Scan for the cell matching the given text and deliver its (X, Y) coordinate at center. 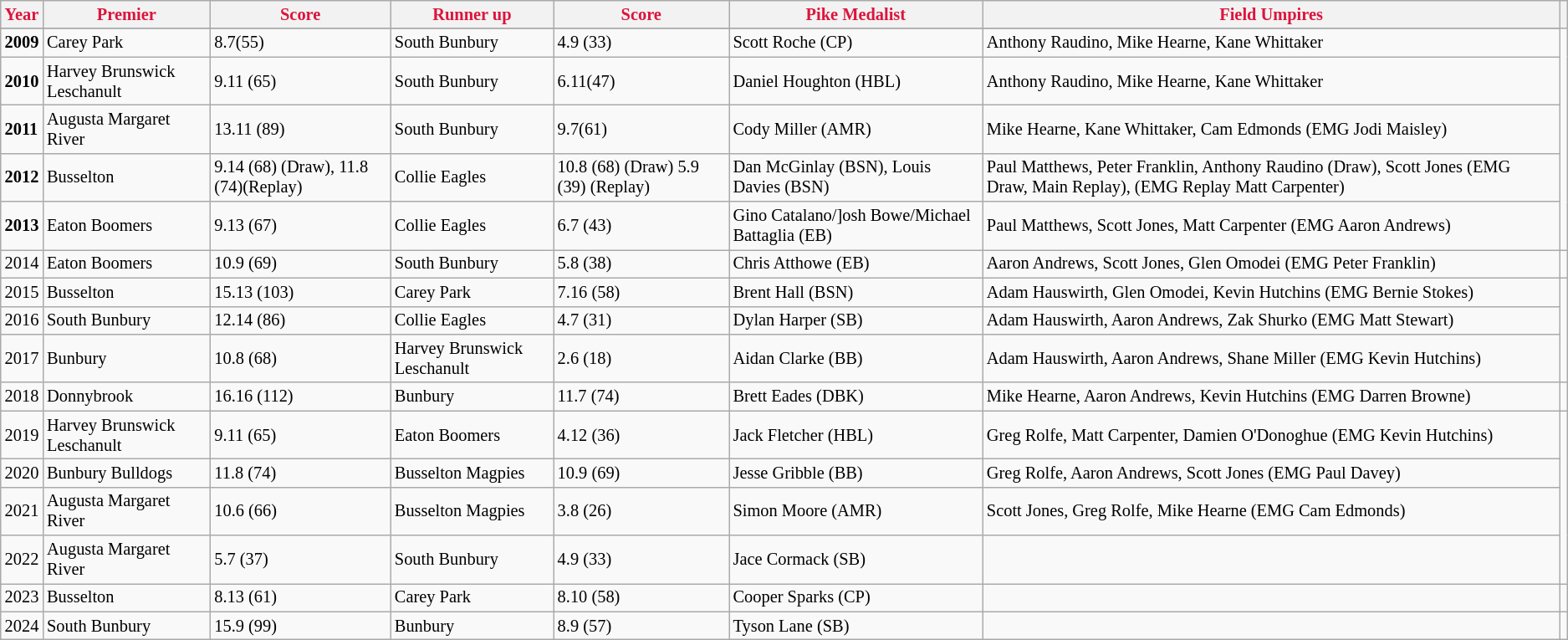
8.9 (57) (641, 626)
Paul Matthews, Peter Franklin, Anthony Raudino (Draw), Scott Jones (EMG Draw, Main Replay), (EMG Replay Matt Carpenter) (1271, 177)
9.7(61) (641, 129)
7.16 (58) (641, 292)
Bunbury Bulldogs (126, 473)
Tyson Lane (SB) (856, 626)
8.7(55) (300, 43)
Jesse Gribble (BB) (856, 473)
2018 (22, 397)
Donnybrook (126, 397)
15.13 (103) (300, 292)
2009 (22, 43)
5.8 (38) (641, 264)
Premier (126, 14)
9.13 (67) (300, 226)
11.8 (74) (300, 473)
10.8 (68) (300, 358)
10.8 (68) (Draw) 5.9 (39) (Replay) (641, 177)
Year (22, 14)
6.11(47) (641, 81)
6.7 (43) (641, 226)
2.6 (18) (641, 358)
4.7 (31) (641, 320)
2019 (22, 435)
Dylan Harper (SB) (856, 320)
13.11 (89) (300, 129)
2012 (22, 177)
Aidan Clarke (BB) (856, 358)
2016 (22, 320)
Greg Rolfe, Matt Carpenter, Damien O'Donoghue (EMG Kevin Hutchins) (1271, 435)
2015 (22, 292)
Mike Hearne, Kane Whittaker, Cam Edmonds (EMG Jodi Maisley) (1271, 129)
Jack Fletcher (HBL) (856, 435)
2020 (22, 473)
Scott Jones, Greg Rolfe, Mike Hearne (EMG Cam Edmonds) (1271, 511)
8.13 (61) (300, 597)
Paul Matthews, Scott Jones, Matt Carpenter (EMG Aaron Andrews) (1271, 226)
Cody Miller (AMR) (856, 129)
Scott Roche (CP) (856, 43)
4.12 (36) (641, 435)
Greg Rolfe, Aaron Andrews, Scott Jones (EMG Paul Davey) (1271, 473)
8.10 (58) (641, 597)
9.14 (68) (Draw), 11.8 (74)(Replay) (300, 177)
5.7 (37) (300, 560)
Dan McGinlay (BSN), Louis Davies (BSN) (856, 177)
10.6 (66) (300, 511)
2010 (22, 81)
Cooper Sparks (CP) (856, 597)
Mike Hearne, Aaron Andrews, Kevin Hutchins (EMG Darren Browne) (1271, 397)
15.9 (99) (300, 626)
2013 (22, 226)
2011 (22, 129)
11.7 (74) (641, 397)
Field Umpires (1271, 14)
Brett Eades (DBK) (856, 397)
Daniel Houghton (HBL) (856, 81)
Aaron Andrews, Scott Jones, Glen Omodei (EMG Peter Franklin) (1271, 264)
2024 (22, 626)
2021 (22, 511)
Jace Cormack (SB) (856, 560)
Brent Hall (BSN) (856, 292)
Adam Hauswirth, Aaron Andrews, Shane Miller (EMG Kevin Hutchins) (1271, 358)
Pike Medalist (856, 14)
Adam Hauswirth, Glen Omodei, Kevin Hutchins (EMG Bernie Stokes) (1271, 292)
Runner up (472, 14)
2017 (22, 358)
Simon Moore (AMR) (856, 511)
2023 (22, 597)
12.14 (86) (300, 320)
16.16 (112) (300, 397)
3.8 (26) (641, 511)
2022 (22, 560)
2014 (22, 264)
Chris Atthowe (EB) (856, 264)
Gino Catalano/]osh Bowe/Michael Battaglia (EB) (856, 226)
Adam Hauswirth, Aaron Andrews, Zak Shurko (EMG Matt Stewart) (1271, 320)
